Detect which cell encompasses the target text, then output its (X, Y) center coordinate. 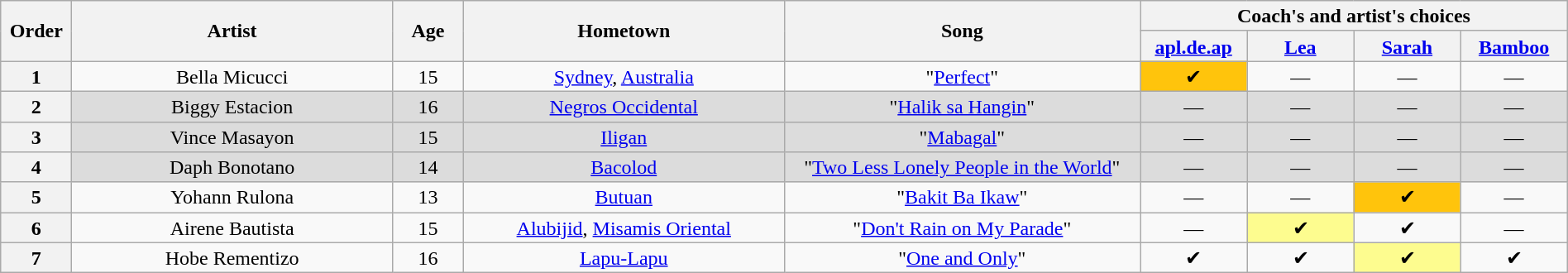
Bacolod (624, 167)
6 (36, 228)
Sarah (1408, 46)
Butuan (624, 197)
Airene Bautista (232, 228)
"One and Only" (963, 258)
Lea (1300, 46)
Coach's and artist's choices (1355, 17)
Age (428, 31)
4 (36, 167)
Order (36, 31)
Daph Bonotano (232, 167)
Vince Masayon (232, 137)
Sydney, Australia (624, 76)
Hometown (624, 31)
Lapu-Lapu (624, 258)
3 (36, 137)
Bamboo (1513, 46)
14 (428, 167)
Bella Micucci (232, 76)
13 (428, 197)
Hobe Rementizo (232, 258)
"Halik sa Hangin" (963, 106)
Biggy Estacion (232, 106)
"Bakit Ba Ikaw" (963, 197)
2 (36, 106)
"Two Less Lonely People in the World" (963, 167)
Song (963, 31)
Alubijid, Misamis Oriental (624, 228)
Yohann Rulona (232, 197)
7 (36, 258)
5 (36, 197)
1 (36, 76)
"Perfect" (963, 76)
Negros Occidental (624, 106)
"Don't Rain on My Parade" (963, 228)
apl.de.ap (1194, 46)
"Mabagal" (963, 137)
Iligan (624, 137)
Artist (232, 31)
